For the text-containing cell, return its midpoint in [X, Y] coordinate format. 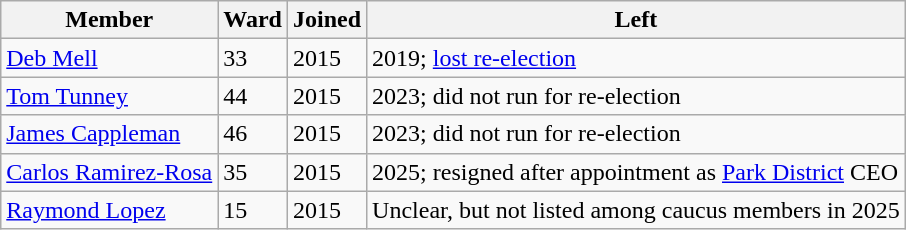
Ward [253, 20]
Tom Tunney [110, 96]
Deb Mell [110, 58]
Raymond Lopez [110, 210]
Unclear, but not listed among caucus members in 2025 [636, 210]
Member [110, 20]
2019; lost re-election [636, 58]
Left [636, 20]
15 [253, 210]
Joined [328, 20]
35 [253, 172]
James Cappleman [110, 134]
Carlos Ramirez-Rosa [110, 172]
46 [253, 134]
33 [253, 58]
44 [253, 96]
2025; resigned after appointment as Park District CEO [636, 172]
